Output the (x, y) coordinate of the center of the cell containing the given text.  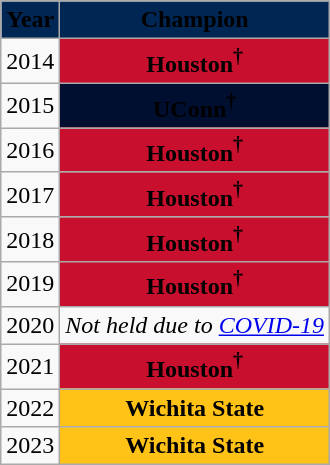
2022 (30, 408)
2021 (30, 366)
2018 (30, 240)
Champion (195, 20)
2019 (30, 284)
2014 (30, 62)
Year (30, 20)
2016 (30, 150)
2020 (30, 325)
2017 (30, 194)
2015 (30, 106)
Not held due to COVID-19 (195, 325)
2023 (30, 446)
UConn† (195, 106)
